Output the [x, y] coordinate of the center of the cell containing the given text.  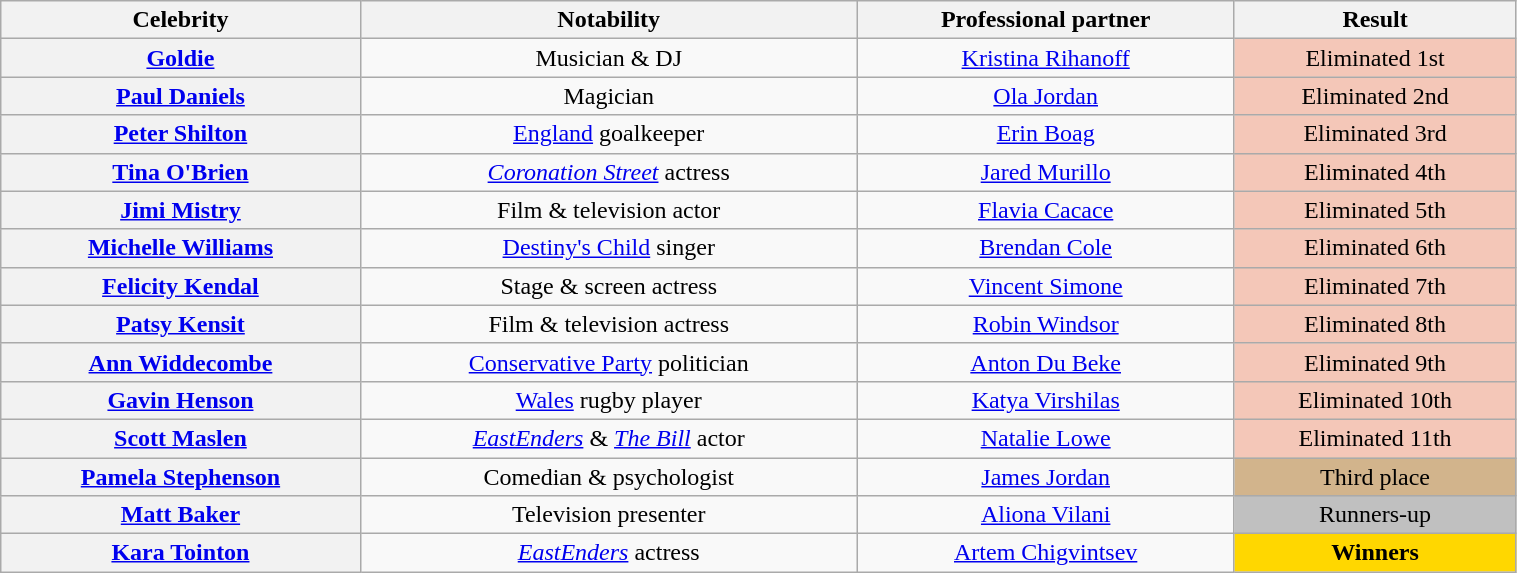
Eliminated 3rd [1375, 134]
Coronation Street actress [608, 172]
Aliona Vilani [1046, 515]
Matt Baker [180, 515]
Felicity Kendal [180, 286]
Erin Boag [1046, 134]
Third place [1375, 477]
Vincent Simone [1046, 286]
James Jordan [1046, 477]
Natalie Lowe [1046, 438]
Eliminated 11th [1375, 438]
Film & television actress [608, 324]
Runners-up [1375, 515]
Eliminated 5th [1375, 210]
Eliminated 2nd [1375, 96]
Patsy Kensit [180, 324]
Television presenter [608, 515]
Stage & screen actress [608, 286]
Robin Windsor [1046, 324]
Tina O'Brien [180, 172]
Wales rugby player [608, 400]
Professional partner [1046, 20]
Eliminated 6th [1375, 248]
Film & television actor [608, 210]
Destiny's Child singer [608, 248]
Notability [608, 20]
Eliminated 4th [1375, 172]
Eliminated 10th [1375, 400]
EastEnders & The Bill actor [608, 438]
Artem Chigvintsev [1046, 553]
Celebrity [180, 20]
Eliminated 1st [1375, 58]
Conservative Party politician [608, 362]
Peter Shilton [180, 134]
Pamela Stephenson [180, 477]
Jimi Mistry [180, 210]
Paul Daniels [180, 96]
Gavin Henson [180, 400]
Katya Virshilas [1046, 400]
Kristina Rihanoff [1046, 58]
Eliminated 8th [1375, 324]
England goalkeeper [608, 134]
Flavia Cacace [1046, 210]
Anton Du Beke [1046, 362]
Winners [1375, 553]
Brendan Cole [1046, 248]
Scott Maslen [180, 438]
Michelle Williams [180, 248]
Kara Tointon [180, 553]
Comedian & psychologist [608, 477]
Magician [608, 96]
Eliminated 9th [1375, 362]
Jared Murillo [1046, 172]
Result [1375, 20]
Ann Widdecombe [180, 362]
Goldie [180, 58]
Eliminated 7th [1375, 286]
Ola Jordan [1046, 96]
Musician & DJ [608, 58]
EastEnders actress [608, 553]
